Scan for the cell matching the given text and deliver its (x, y) coordinate at center. 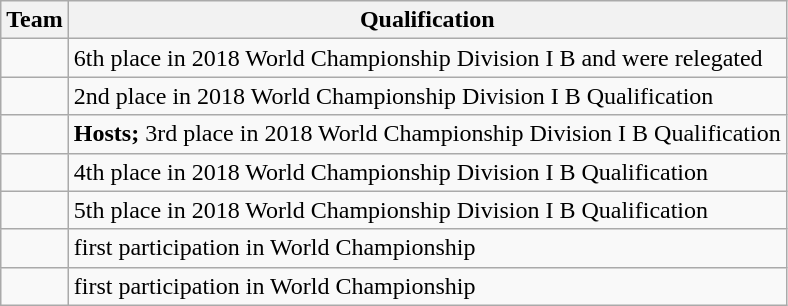
4th place in 2018 World Championship Division I B Qualification (427, 172)
Qualification (427, 20)
6th place in 2018 World Championship Division I B and were relegated (427, 58)
2nd place in 2018 World Championship Division I B Qualification (427, 96)
Team (35, 20)
Hosts; 3rd place in 2018 World Championship Division I B Qualification (427, 134)
5th place in 2018 World Championship Division I B Qualification (427, 210)
